Output the (X, Y) coordinate of the center of the cell containing the given text.  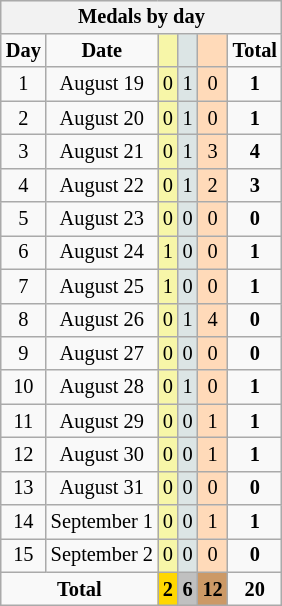
September 2 (102, 556)
14 (24, 522)
August 26 (102, 320)
13 (24, 488)
Date (102, 51)
8 (24, 320)
August 24 (102, 253)
August 22 (102, 185)
Medals by day (142, 17)
7 (24, 286)
15 (24, 556)
5 (24, 219)
August 21 (102, 152)
August 25 (102, 286)
10 (24, 387)
Day (24, 51)
August 30 (102, 455)
August 31 (102, 488)
20 (255, 589)
August 20 (102, 118)
August 28 (102, 387)
August 23 (102, 219)
August 19 (102, 84)
August 27 (102, 354)
9 (24, 354)
11 (24, 421)
August 29 (102, 421)
September 1 (102, 522)
